From the cell containing the given text, extract its center point as [X, Y] coordinate. 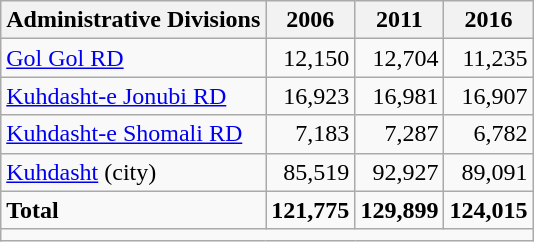
16,981 [400, 96]
129,899 [400, 210]
92,927 [400, 172]
2016 [488, 20]
121,775 [310, 210]
Kuhdasht (city) [134, 172]
Total [134, 210]
Kuhdasht-e Shomali RD [134, 134]
Administrative Divisions [134, 20]
85,519 [310, 172]
16,923 [310, 96]
11,235 [488, 58]
2006 [310, 20]
16,907 [488, 96]
124,015 [488, 210]
12,150 [310, 58]
89,091 [488, 172]
7,183 [310, 134]
6,782 [488, 134]
Kuhdasht-e Jonubi RD [134, 96]
12,704 [400, 58]
Gol Gol RD [134, 58]
7,287 [400, 134]
2011 [400, 20]
